Capture the cell that displays the provided text and extract its [X, Y] central coordinate. 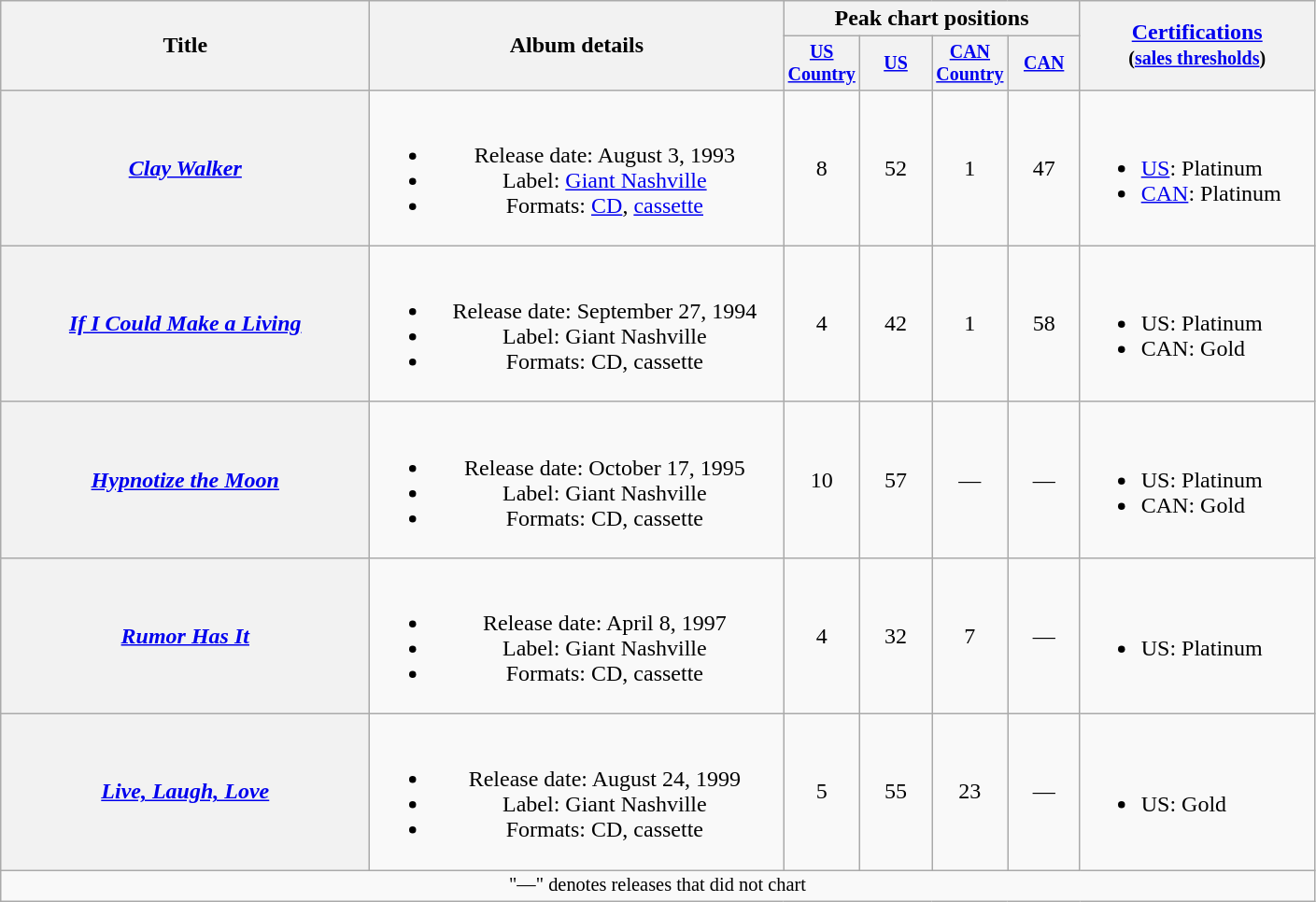
58 [1044, 323]
Certifications(sales thresholds) [1197, 46]
55 [897, 792]
US [897, 63]
"—" denotes releases that did not chart [658, 886]
47 [1044, 168]
Release date: October 17, 1995Label: Giant NashvilleFormats: CD, cassette [577, 480]
52 [897, 168]
Rumor Has It [185, 635]
Hypnotize the Moon [185, 480]
Release date: August 3, 1993Label: Giant NashvilleFormats: CD, cassette [577, 168]
Release date: August 24, 1999Label: Giant NashvilleFormats: CD, cassette [577, 792]
US: Gold [1197, 792]
Peak chart positions [932, 19]
Title [185, 46]
US: PlatinumCAN: Platinum [1197, 168]
8 [822, 168]
US: Platinum [1197, 635]
10 [822, 480]
7 [970, 635]
57 [897, 480]
CAN Country [970, 63]
If I Could Make a Living [185, 323]
Album details [577, 46]
Release date: September 27, 1994Label: Giant NashvilleFormats: CD, cassette [577, 323]
32 [897, 635]
US Country [822, 63]
23 [970, 792]
Clay Walker [185, 168]
5 [822, 792]
Live, Laugh, Love [185, 792]
Release date: April 8, 1997Label: Giant NashvilleFormats: CD, cassette [577, 635]
42 [897, 323]
CAN [1044, 63]
